Detect which cell encompasses the target text, then output its (X, Y) center coordinate. 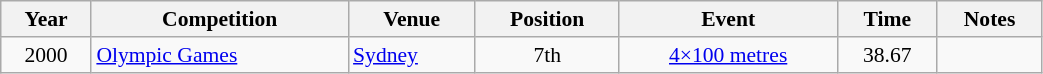
2000 (46, 55)
4×100 metres (728, 55)
Notes (990, 19)
Time (887, 19)
Position (547, 19)
Venue (412, 19)
Sydney (412, 55)
38.67 (887, 55)
7th (547, 55)
Event (728, 19)
Competition (220, 19)
Year (46, 19)
Olympic Games (220, 55)
